For the text-containing cell, return its midpoint in [X, Y] coordinate format. 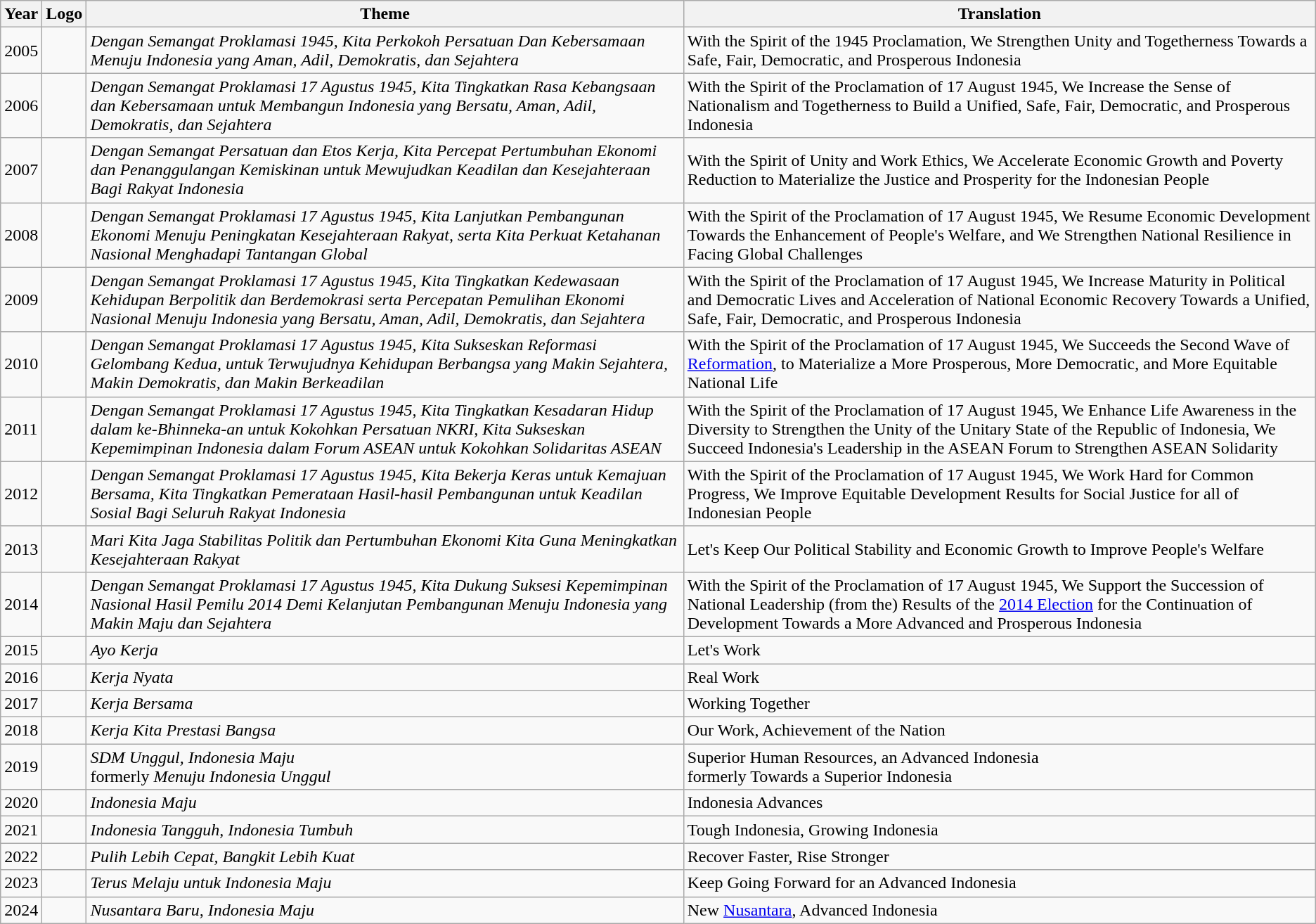
Nusantara Baru, Indonesia Maju [385, 910]
Recover Faster, Rise Stronger [1000, 856]
Kerja Kita Prestasi Bangsa [385, 731]
New Nusantara, Advanced Indonesia [1000, 910]
Let's Work [1000, 650]
Translation [1000, 14]
2013 [21, 548]
Logo [65, 14]
2016 [21, 677]
2009 [21, 300]
2019 [21, 766]
Mari Kita Jaga Stabilitas Politik dan Pertumbuhan Ekonomi Kita Guna Meningkatkan Kesejahteraan Rakyat [385, 548]
Indonesia Advances [1000, 803]
Indonesia Maju [385, 803]
Dengan Semangat Proklamasi 1945, Kita Perkokoh Persatuan Dan Kebersamaan Menuju Indonesia yang Aman, Adil, Demokratis, dan Sejahtera [385, 51]
2010 [21, 364]
2011 [21, 429]
2017 [21, 704]
Pulih Lebih Cepat, Bangkit Lebih Kuat [385, 856]
2005 [21, 51]
Kerja Bersama [385, 704]
2021 [21, 830]
Real Work [1000, 677]
SDM Unggul, Indonesia Majuformerly Menuju Indonesia Unggul [385, 766]
Kerja Nyata [385, 677]
Superior Human Resources, an Advanced Indonesiaformerly Towards a Superior Indonesia [1000, 766]
Terus Melaju untuk Indonesia Maju [385, 883]
Our Work, Achievement of the Nation [1000, 731]
2024 [21, 910]
Let's Keep Our Political Stability and Economic Growth to Improve People's Welfare [1000, 548]
2008 [21, 235]
2022 [21, 856]
2015 [21, 650]
Indonesia Tangguh, Indonesia Tumbuh [385, 830]
2012 [21, 494]
Year [21, 14]
Theme [385, 14]
Keep Going Forward for an Advanced Indonesia [1000, 883]
2020 [21, 803]
With the Spirit of the 1945 Proclamation, We Strengthen Unity and Togetherness Towards a Safe, Fair, Democratic, and Prosperous Indonesia [1000, 51]
2014 [21, 604]
2007 [21, 170]
2023 [21, 883]
Tough Indonesia, Growing Indonesia [1000, 830]
Working Together [1000, 704]
Ayo Kerja [385, 650]
2006 [21, 105]
2018 [21, 731]
